Capture the cell that displays the provided text and extract its (x, y) central coordinate. 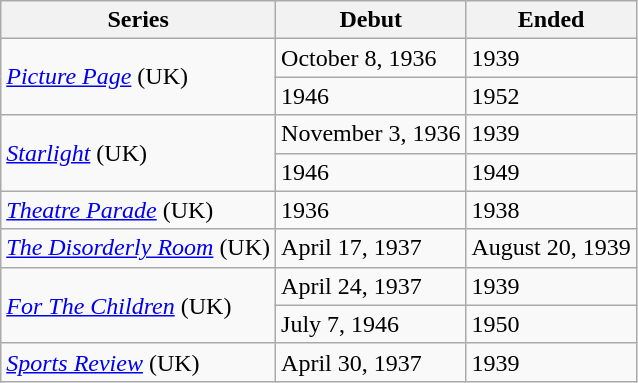
Series (138, 20)
1952 (551, 96)
1936 (371, 210)
April 30, 1937 (371, 362)
August 20, 1939 (551, 248)
1938 (551, 210)
November 3, 1936 (371, 134)
Ended (551, 20)
Picture Page (UK) (138, 77)
October 8, 1936 (371, 58)
Theatre Parade (UK) (138, 210)
1949 (551, 172)
Sports Review (UK) (138, 362)
For The Children (UK) (138, 305)
1950 (551, 324)
July 7, 1946 (371, 324)
April 17, 1937 (371, 248)
April 24, 1937 (371, 286)
Starlight (UK) (138, 153)
Debut (371, 20)
The Disorderly Room (UK) (138, 248)
